Return the [X, Y] coordinate for the center point of the cell that contains the specified text.  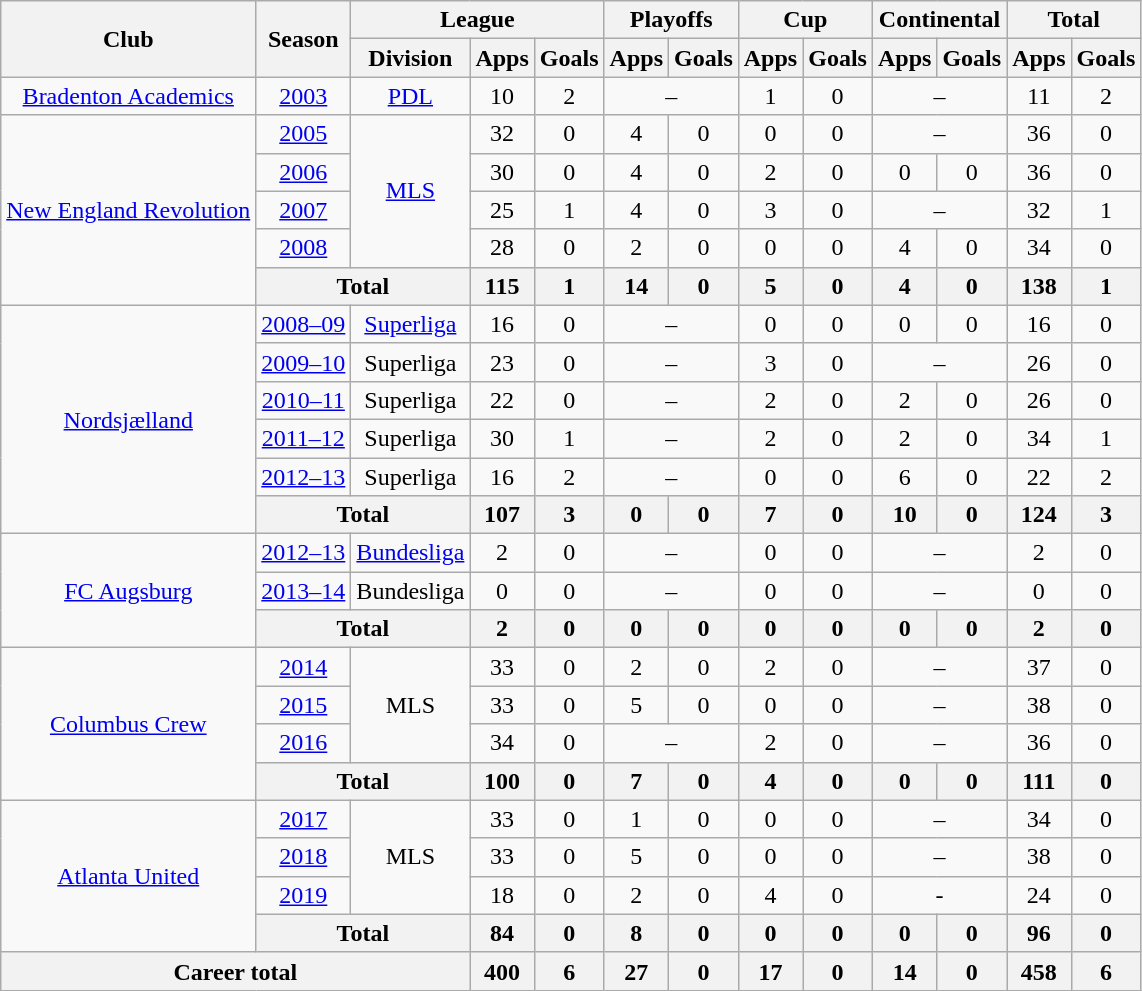
PDL [410, 96]
2006 [304, 172]
124 [1039, 515]
2008–09 [304, 324]
27 [636, 971]
2015 [304, 705]
2018 [304, 857]
400 [502, 971]
Career total [236, 971]
League [478, 20]
2008 [304, 248]
37 [1039, 667]
8 [636, 933]
Bradenton Academics [128, 96]
2013–14 [304, 591]
24 [1039, 895]
2010–11 [304, 400]
2003 [304, 96]
138 [1039, 286]
2016 [304, 743]
New England Revolution [128, 210]
23 [502, 362]
2019 [304, 895]
17 [770, 971]
111 [1039, 781]
Cup [805, 20]
Club [128, 39]
25 [502, 210]
Playoffs [671, 20]
28 [502, 248]
- [939, 895]
FC Augsburg [128, 591]
458 [1039, 971]
107 [502, 515]
Atlanta United [128, 876]
Division [410, 58]
2009–10 [304, 362]
96 [1039, 933]
84 [502, 933]
115 [502, 286]
2005 [304, 134]
100 [502, 781]
Season [304, 39]
2007 [304, 210]
18 [502, 895]
2011–12 [304, 438]
11 [1039, 96]
Columbus Crew [128, 724]
Nordsjælland [128, 419]
2017 [304, 819]
Continental [939, 20]
2014 [304, 667]
